Capture the cell that displays the provided text and extract its [x, y] central coordinate. 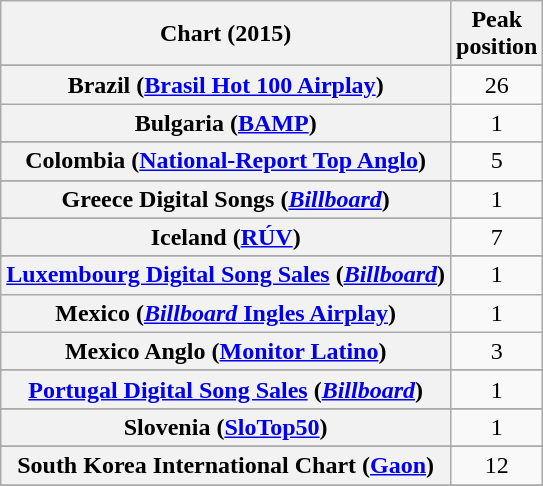
Mexico (Billboard Ingles Airplay) [226, 313]
3 [497, 351]
26 [497, 85]
Colombia (National-Report Top Anglo) [226, 161]
Mexico Anglo (Monitor Latino) [226, 351]
Iceland (RÚV) [226, 237]
5 [497, 161]
Luxembourg Digital Song Sales (Billboard) [226, 275]
Brazil (Brasil Hot 100 Airplay) [226, 85]
12 [497, 465]
7 [497, 237]
Slovenia (SloTop50) [226, 427]
South Korea International Chart (Gaon) [226, 465]
Portugal Digital Song Sales (Billboard) [226, 389]
Greece Digital Songs (Billboard) [226, 199]
Bulgaria (BAMP) [226, 123]
Chart (2015) [226, 34]
Peakposition [497, 34]
